Search for the cell housing the specified text and yield its [x, y] center coordinate. 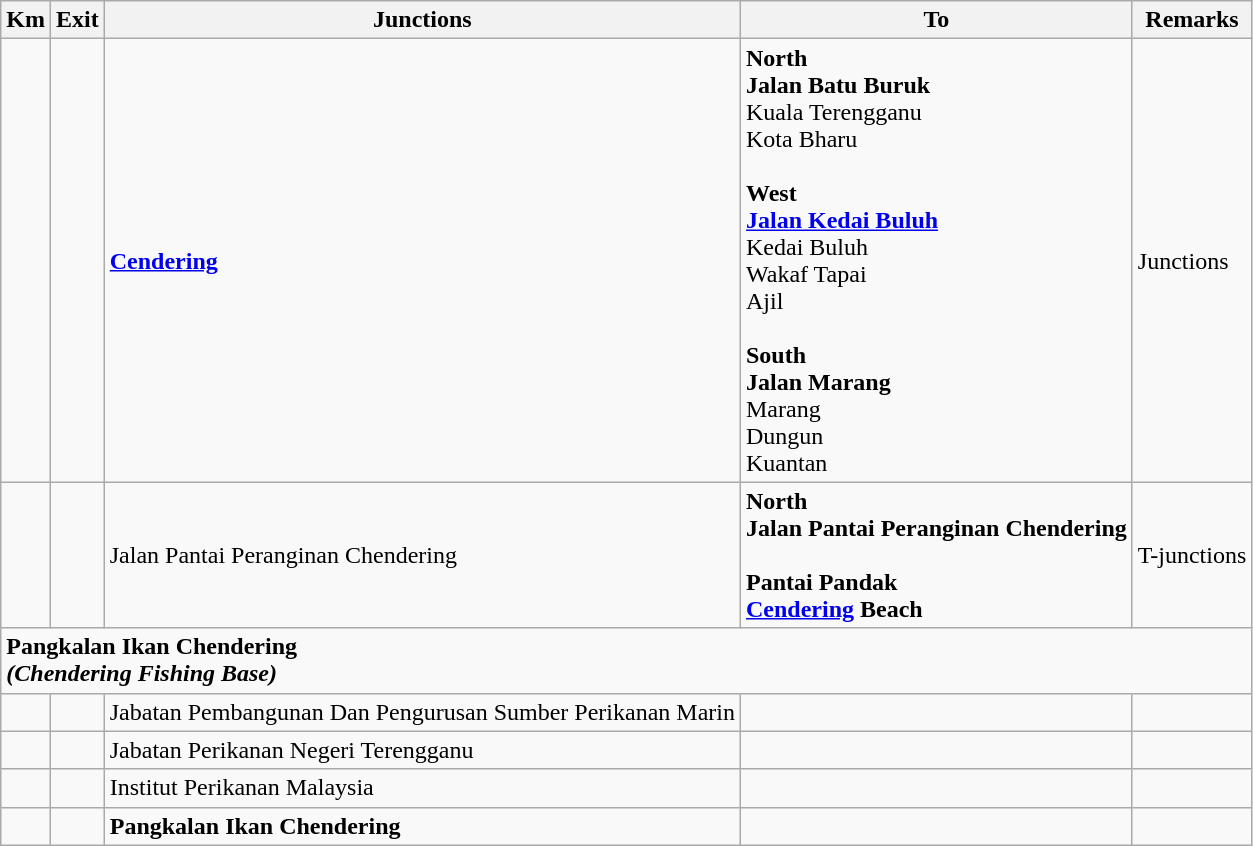
To [936, 20]
Pangkalan Ikan Chendering (Chendering Fishing Base) [626, 660]
Jabatan Pembangunan Dan Pengurusan Sumber Perikanan Marin [422, 712]
NorthJalan Pantai Peranginan ChenderingPantai PandakCendering Beach [936, 555]
Cendering [422, 260]
T-junctions [1192, 555]
North Jalan Batu Buruk Kuala Terengganu Kota BharuWest Jalan Kedai BuluhKedai BuluhWakaf TapaiAjilSouth Jalan Marang Marang Dungun Kuantan [936, 260]
Institut Perikanan Malaysia [422, 788]
Km [26, 20]
Jalan Pantai Peranginan Chendering [422, 555]
Remarks [1192, 20]
Jabatan Perikanan Negeri Terengganu [422, 750]
Exit [77, 20]
Pangkalan Ikan Chendering [422, 826]
